Extract the [X, Y] coordinate from the center of the cell holding the provided text.  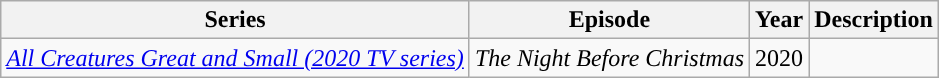
Episode [609, 20]
The Night Before Christmas [609, 58]
2020 [780, 58]
All Creatures Great and Small (2020 TV series) [236, 58]
Description [874, 20]
Year [780, 20]
Series [236, 20]
